From the cell containing the given text, extract its center point as [x, y] coordinate. 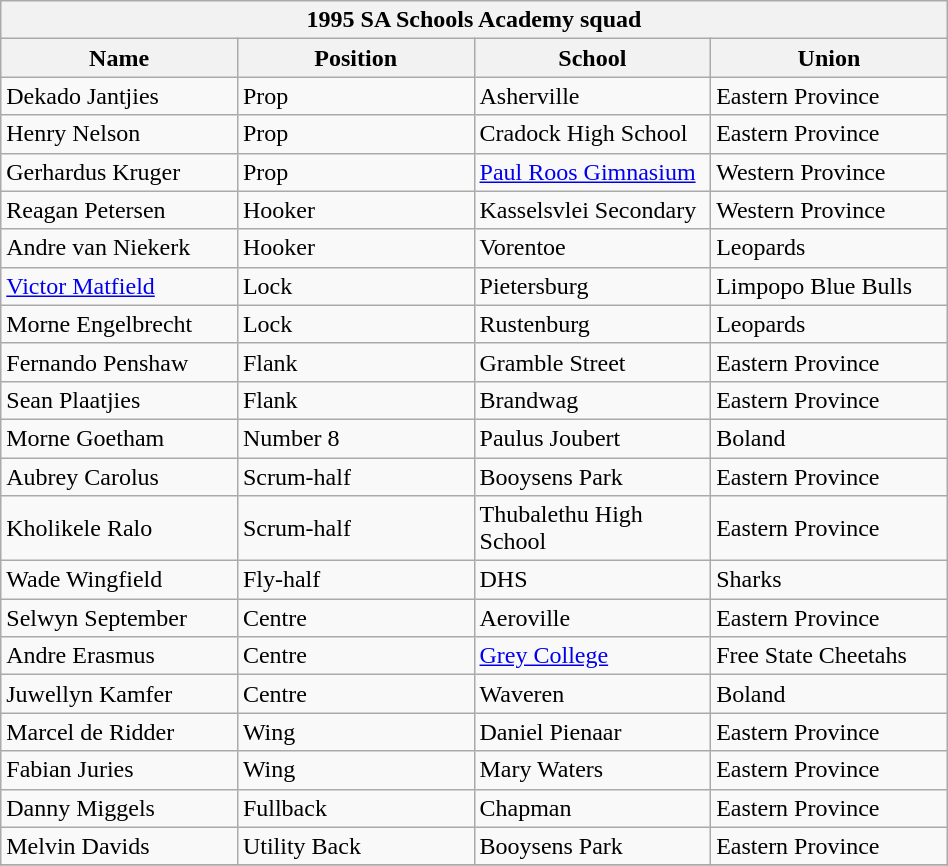
Utility Back [356, 846]
Morne Engelbrecht [120, 324]
Marcel de Ridder [120, 732]
1995 SA Schools Academy squad [474, 20]
Brandwag [592, 400]
Kasselsvlei Secondary [592, 210]
Mary Waters [592, 770]
Rustenburg [592, 324]
Asherville [592, 96]
Wade Wingfield [120, 580]
Henry Nelson [120, 134]
Gramble Street [592, 362]
Aeroville [592, 618]
Sharks [830, 580]
Grey College [592, 656]
School [592, 58]
Dekado Jantjies [120, 96]
Danny Miggels [120, 808]
Limpopo Blue Bulls [830, 286]
Andre Erasmus [120, 656]
Morne Goetham [120, 438]
Sean Plaatjies [120, 400]
Vorentoe [592, 248]
Paul Roos Gimnasium [592, 172]
Cradock High School [592, 134]
Fullback [356, 808]
Chapman [592, 808]
Free State Cheetahs [830, 656]
Name [120, 58]
Aubrey Carolus [120, 477]
Union [830, 58]
Waveren [592, 694]
Fabian Juries [120, 770]
Kholikele Ralo [120, 528]
Thubalethu High School [592, 528]
Melvin Davids [120, 846]
Victor Matfield [120, 286]
Andre van Niekerk [120, 248]
Paulus Joubert [592, 438]
DHS [592, 580]
Juwellyn Kamfer [120, 694]
Fly-half [356, 580]
Selwyn September [120, 618]
Gerhardus Kruger [120, 172]
Position [356, 58]
Reagan Petersen [120, 210]
Daniel Pienaar [592, 732]
Number 8 [356, 438]
Pietersburg [592, 286]
Fernando Penshaw [120, 362]
